Find where the given text appears and provide that cell's center as (x, y) coordinate. 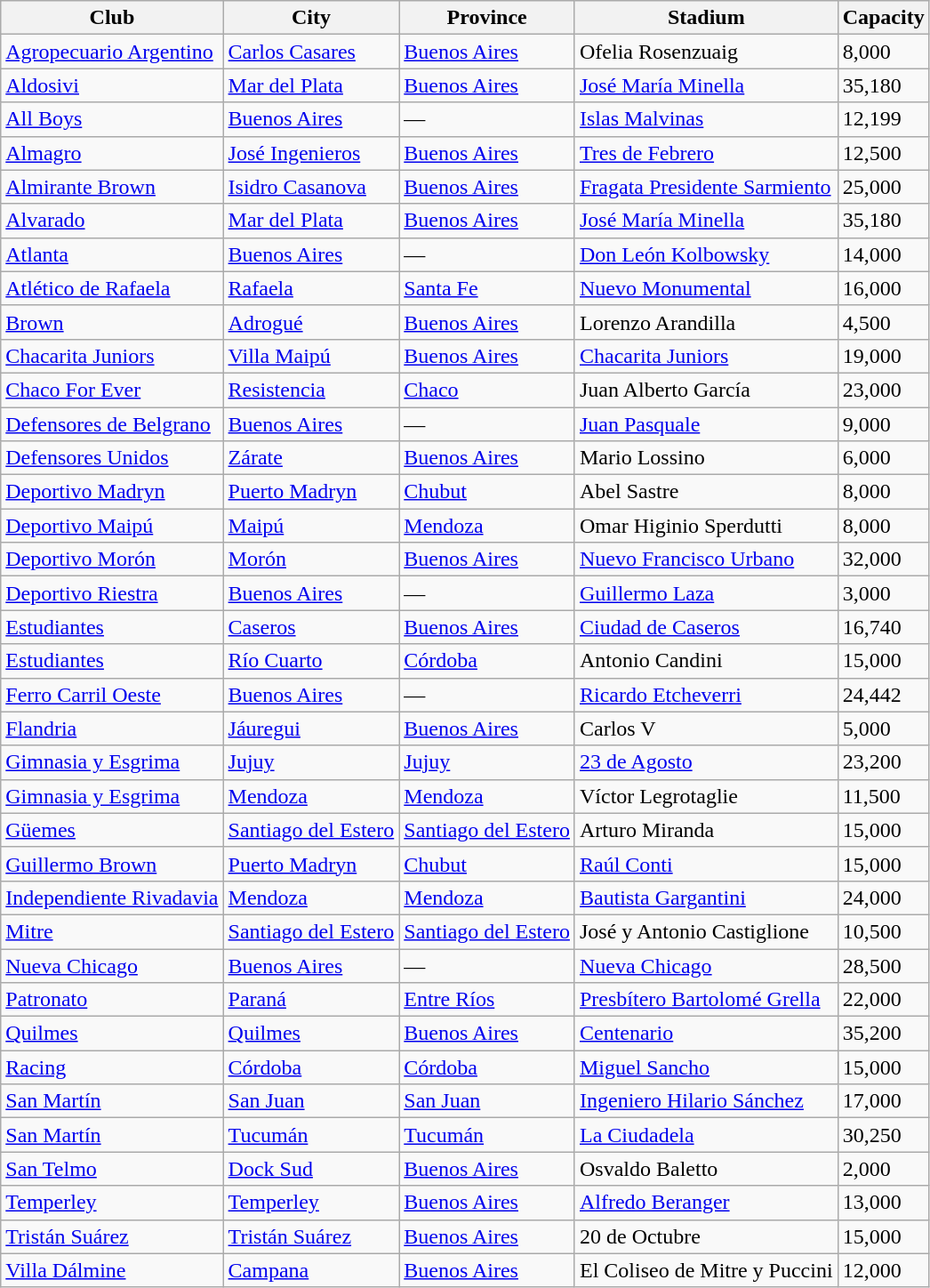
Entre Ríos (487, 1000)
Atlético de Rafaela (112, 288)
Flandria (112, 729)
Guillermo Laza (706, 593)
San Telmo (112, 1169)
11,500 (884, 796)
Santa Fe (487, 288)
José Ingenieros (311, 153)
Víctor Legrotaglie (706, 796)
Ingeniero Hilario Sánchez (706, 1101)
Villa Dálmine (112, 1270)
Mitre (112, 931)
12,500 (884, 153)
Osvaldo Baletto (706, 1169)
23,000 (884, 390)
Chaco For Ever (112, 390)
Juan Pasquale (706, 424)
9,000 (884, 424)
Stadium (706, 18)
Mario Lossino (706, 458)
Deportivo Maipú (112, 526)
Omar Higinio Sperdutti (706, 526)
Presbítero Bartolomé Grella (706, 1000)
Defensores Unidos (112, 458)
10,500 (884, 931)
Morón (311, 559)
Centenario (706, 1034)
Chaco (487, 390)
12,199 (884, 119)
Brown (112, 322)
Raúl Conti (706, 864)
20 de Octubre (706, 1236)
24,442 (884, 695)
Carlos V (706, 729)
24,000 (884, 898)
La Ciudadela (706, 1135)
25,000 (884, 187)
Resistencia (311, 390)
19,000 (884, 356)
32,000 (884, 559)
Patronato (112, 1000)
Deportivo Morón (112, 559)
Don León Kolbowsky (706, 254)
Almirante Brown (112, 187)
Fragata Presidente Sarmiento (706, 187)
17,000 (884, 1101)
Agropecuario Argentino (112, 52)
Ofelia Rosenzuaig (706, 52)
Zárate (311, 458)
Atlanta (112, 254)
Almagro (112, 153)
Ferro Carril Oeste (112, 695)
Nuevo Francisco Urbano (706, 559)
13,000 (884, 1203)
Lorenzo Arandilla (706, 322)
23 de Agosto (706, 762)
28,500 (884, 965)
Ricardo Etcheverri (706, 695)
Tres de Febrero (706, 153)
City (311, 18)
Guillermo Brown (112, 864)
Independiente Rivadavia (112, 898)
Güemes (112, 830)
Ciudad de Caseros (706, 627)
Jáuregui (311, 729)
Villa Maipú (311, 356)
Club (112, 18)
Alvarado (112, 221)
6,000 (884, 458)
4,500 (884, 322)
Carlos Casares (311, 52)
All Boys (112, 119)
16,000 (884, 288)
Dock Sud (311, 1169)
Deportivo Riestra (112, 593)
16,740 (884, 627)
23,200 (884, 762)
5,000 (884, 729)
Nuevo Monumental (706, 288)
El Coliseo de Mitre y Puccini (706, 1270)
Juan Alberto García (706, 390)
22,000 (884, 1000)
Maipú (311, 526)
Islas Malvinas (706, 119)
30,250 (884, 1135)
Defensores de Belgrano (112, 424)
Racing (112, 1067)
Alfredo Beranger (706, 1203)
Bautista Gargantini (706, 898)
Campana (311, 1270)
35,200 (884, 1034)
Deportivo Madryn (112, 492)
3,000 (884, 593)
Paraná (311, 1000)
Abel Sastre (706, 492)
12,000 (884, 1270)
Río Cuarto (311, 661)
14,000 (884, 254)
Arturo Miranda (706, 830)
Adrogué (311, 322)
Aldosivi (112, 85)
Capacity (884, 18)
2,000 (884, 1169)
Isidro Casanova (311, 187)
Province (487, 18)
Miguel Sancho (706, 1067)
Caseros (311, 627)
Antonio Candini (706, 661)
Rafaela (311, 288)
José y Antonio Castiglione (706, 931)
